Identify which cell holds the provided text, then report its (X, Y) central coordinate. 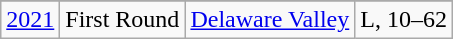
Delaware Valley (270, 20)
First Round (122, 20)
2021 (30, 20)
L, 10–62 (404, 20)
